Extract the [X, Y] coordinate from the center of the cell holding the provided text.  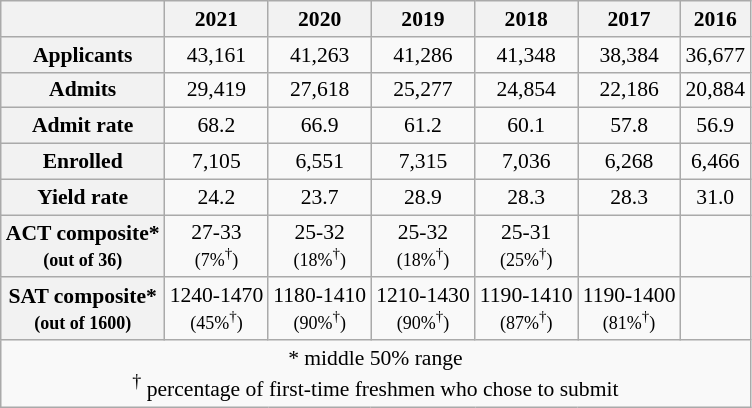
1190-1400(81%†) [630, 308]
56.9 [716, 126]
6,551 [320, 161]
31.0 [716, 197]
2017 [630, 19]
23.7 [320, 197]
68.2 [217, 126]
Admit rate [83, 126]
29,419 [217, 90]
20,884 [716, 90]
Enrolled [83, 161]
24.2 [217, 197]
1210-1430(90%†) [423, 308]
28.9 [423, 197]
Applicants [83, 54]
2019 [423, 19]
41,263 [320, 54]
2016 [716, 19]
66.9 [320, 126]
27-33(7%†) [217, 246]
24,854 [526, 90]
1240-1470(45%†) [217, 308]
36,677 [716, 54]
2018 [526, 19]
6,466 [716, 161]
7,315 [423, 161]
1190-1410(87%†) [526, 308]
38,384 [630, 54]
25,277 [423, 90]
7,105 [217, 161]
61.2 [423, 126]
41,348 [526, 54]
57.8 [630, 126]
2020 [320, 19]
ACT composite*(out of 36) [83, 246]
41,286 [423, 54]
25-31(25%†) [526, 246]
1180-1410(90%†) [320, 308]
43,161 [217, 54]
6,268 [630, 161]
Yield rate [83, 197]
60.1 [526, 126]
27,618 [320, 90]
SAT composite*(out of 1600) [83, 308]
* middle 50% range † percentage of first-time freshmen who chose to submit [376, 374]
7,036 [526, 161]
22,186 [630, 90]
2021 [217, 19]
Admits [83, 90]
